Return (X, Y) of the center of cell containing provided text 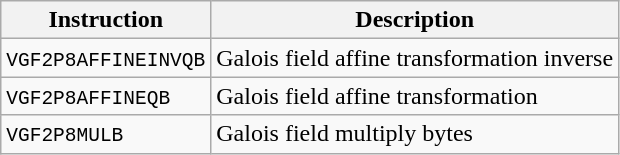
Galois field affine transformation (415, 96)
Description (415, 20)
Instruction (106, 20)
VGF2P8AFFINEQB (106, 96)
Galois field multiply bytes (415, 134)
Galois field affine transformation inverse (415, 58)
VGF2P8AFFINEINVQB (106, 58)
VGF2P8MULB (106, 134)
